Provide the [X, Y] coordinate of the cell's center where the given text is located.  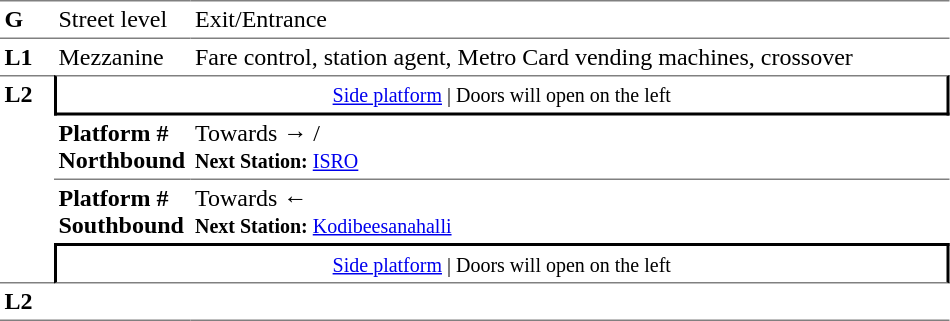
L1 [27, 57]
Platform #Southbound [122, 212]
Fare control, station agent, Metro Card vending machines, crossover [570, 57]
Platform #Northbound [122, 148]
Towards → / Next Station: ISRO [570, 148]
L2 [27, 179]
Exit/Entrance [570, 20]
Mezzanine [122, 57]
Towards ← Next Station: Kodibeesanahalli [570, 212]
Street level [122, 20]
G [27, 20]
